Extract the [x, y] coordinate from the center of the cell holding the provided text.  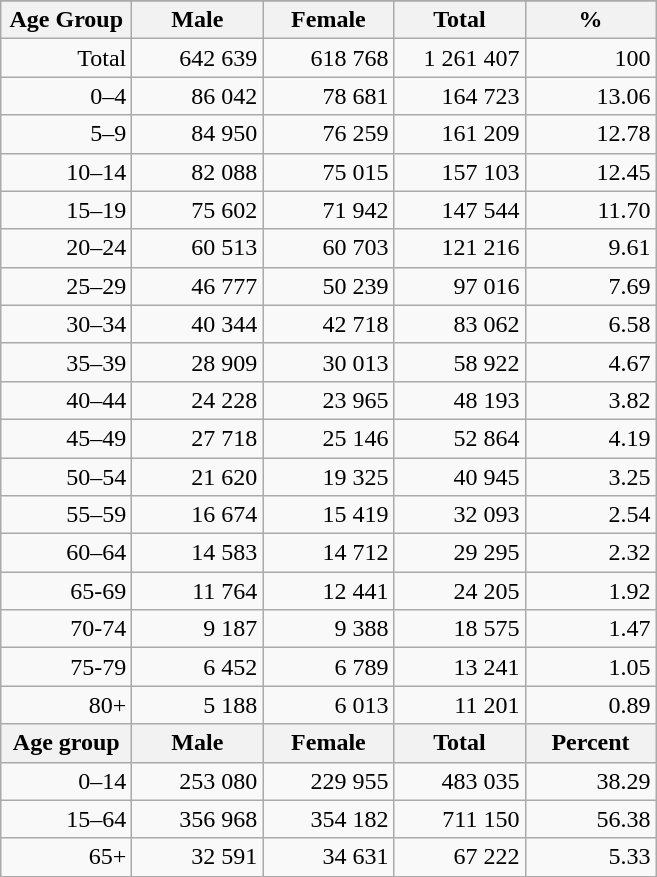
32 093 [460, 515]
5 188 [198, 705]
121 216 [460, 248]
642 639 [198, 58]
38.29 [590, 781]
618 768 [328, 58]
20–24 [66, 248]
4.19 [590, 438]
24 228 [198, 400]
86 042 [198, 96]
75 015 [328, 172]
12.78 [590, 134]
1.47 [590, 629]
13 241 [460, 667]
29 295 [460, 553]
356 968 [198, 819]
13.06 [590, 96]
46 777 [198, 286]
18 575 [460, 629]
Age Group [66, 20]
60 703 [328, 248]
0.89 [590, 705]
58 922 [460, 362]
15 419 [328, 515]
82 088 [198, 172]
5–9 [66, 134]
28 909 [198, 362]
83 062 [460, 324]
56.38 [590, 819]
30–34 [66, 324]
34 631 [328, 857]
14 712 [328, 553]
75 602 [198, 210]
97 016 [460, 286]
15–64 [66, 819]
12 441 [328, 591]
50 239 [328, 286]
% [590, 20]
16 674 [198, 515]
711 150 [460, 819]
11 764 [198, 591]
6 452 [198, 667]
23 965 [328, 400]
157 103 [460, 172]
32 591 [198, 857]
27 718 [198, 438]
0–4 [66, 96]
60–64 [66, 553]
45–49 [66, 438]
75-79 [66, 667]
25 146 [328, 438]
3.82 [590, 400]
164 723 [460, 96]
483 035 [460, 781]
229 955 [328, 781]
Percent [590, 743]
3.25 [590, 477]
Age group [66, 743]
55–59 [66, 515]
15–19 [66, 210]
76 259 [328, 134]
9.61 [590, 248]
6 013 [328, 705]
71 942 [328, 210]
19 325 [328, 477]
40 945 [460, 477]
12.45 [590, 172]
84 950 [198, 134]
24 205 [460, 591]
6.58 [590, 324]
30 013 [328, 362]
7.69 [590, 286]
2.32 [590, 553]
10–14 [66, 172]
4.67 [590, 362]
1 261 407 [460, 58]
25–29 [66, 286]
1.92 [590, 591]
100 [590, 58]
70-74 [66, 629]
52 864 [460, 438]
50–54 [66, 477]
14 583 [198, 553]
35–39 [66, 362]
21 620 [198, 477]
1.05 [590, 667]
80+ [66, 705]
9 187 [198, 629]
5.33 [590, 857]
6 789 [328, 667]
40–44 [66, 400]
253 080 [198, 781]
67 222 [460, 857]
40 344 [198, 324]
11.70 [590, 210]
147 544 [460, 210]
42 718 [328, 324]
354 182 [328, 819]
65-69 [66, 591]
2.54 [590, 515]
11 201 [460, 705]
78 681 [328, 96]
9 388 [328, 629]
161 209 [460, 134]
0–14 [66, 781]
65+ [66, 857]
60 513 [198, 248]
48 193 [460, 400]
